Locate the cell with the specified text and output its (X, Y) center coordinate. 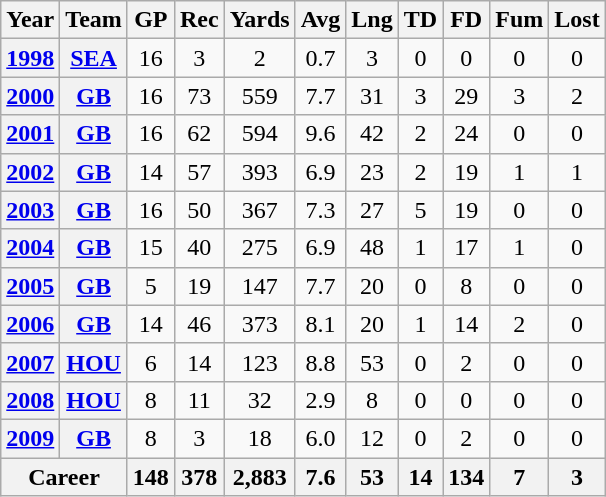
50 (199, 210)
6 (150, 362)
148 (150, 477)
15 (150, 248)
2.9 (320, 400)
31 (372, 96)
0.7 (320, 58)
8.8 (320, 362)
2003 (30, 210)
62 (199, 134)
73 (199, 96)
1998 (30, 58)
2005 (30, 286)
Career (64, 477)
42 (372, 134)
594 (260, 134)
24 (466, 134)
Rec (199, 20)
Lng (372, 20)
2009 (30, 438)
147 (260, 286)
11 (199, 400)
27 (372, 210)
46 (199, 324)
7.6 (320, 477)
17 (466, 248)
Avg (320, 20)
559 (260, 96)
40 (199, 248)
29 (466, 96)
12 (372, 438)
2004 (30, 248)
367 (260, 210)
2007 (30, 362)
18 (260, 438)
GP (150, 20)
57 (199, 172)
23 (372, 172)
FD (466, 20)
Fum (520, 20)
378 (199, 477)
2006 (30, 324)
275 (260, 248)
2008 (30, 400)
8.1 (320, 324)
2001 (30, 134)
Team (94, 20)
134 (466, 477)
Yards (260, 20)
SEA (94, 58)
TD (420, 20)
393 (260, 172)
Year (30, 20)
2000 (30, 96)
7.3 (320, 210)
123 (260, 362)
32 (260, 400)
48 (372, 248)
Lost (577, 20)
2002 (30, 172)
6.0 (320, 438)
9.6 (320, 134)
7 (520, 477)
373 (260, 324)
2,883 (260, 477)
